Locate the cell with the specified text and output its (x, y) center coordinate. 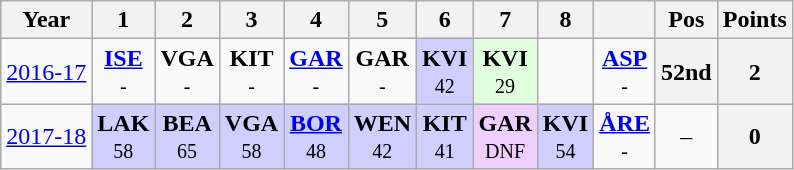
KVI54 (565, 136)
2016-17 (46, 72)
VGA58 (251, 136)
BOR48 (316, 136)
3 (251, 20)
ÅRE- (625, 136)
1 (124, 20)
ISE- (124, 72)
4 (316, 20)
5 (382, 20)
Pos (686, 20)
Points (754, 20)
ASP- (625, 72)
6 (445, 20)
Year (46, 20)
0 (754, 136)
KIT41 (445, 136)
7 (505, 20)
KVI29 (505, 72)
KIT- (251, 72)
GARDNF (505, 136)
52nd (686, 72)
KVI42 (445, 72)
WEN42 (382, 136)
VGA- (187, 72)
LAK58 (124, 136)
BEA65 (187, 136)
8 (565, 20)
– (686, 136)
2017-18 (46, 136)
